Provide the (X, Y) coordinate of the cell's center where the given text is located.  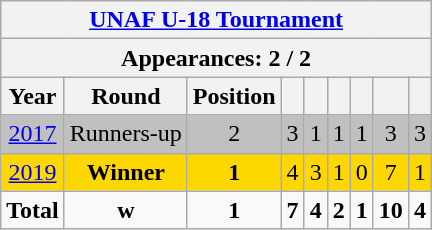
w (126, 210)
Appearances: 2 / 2 (216, 58)
2017 (33, 134)
Winner (126, 172)
Total (33, 210)
Position (234, 96)
Runners-up (126, 134)
0 (362, 172)
Year (33, 96)
Round (126, 96)
10 (390, 210)
2019 (33, 172)
UNAF U-18 Tournament (216, 20)
